Identify which cell holds the provided text, then report its [X, Y] central coordinate. 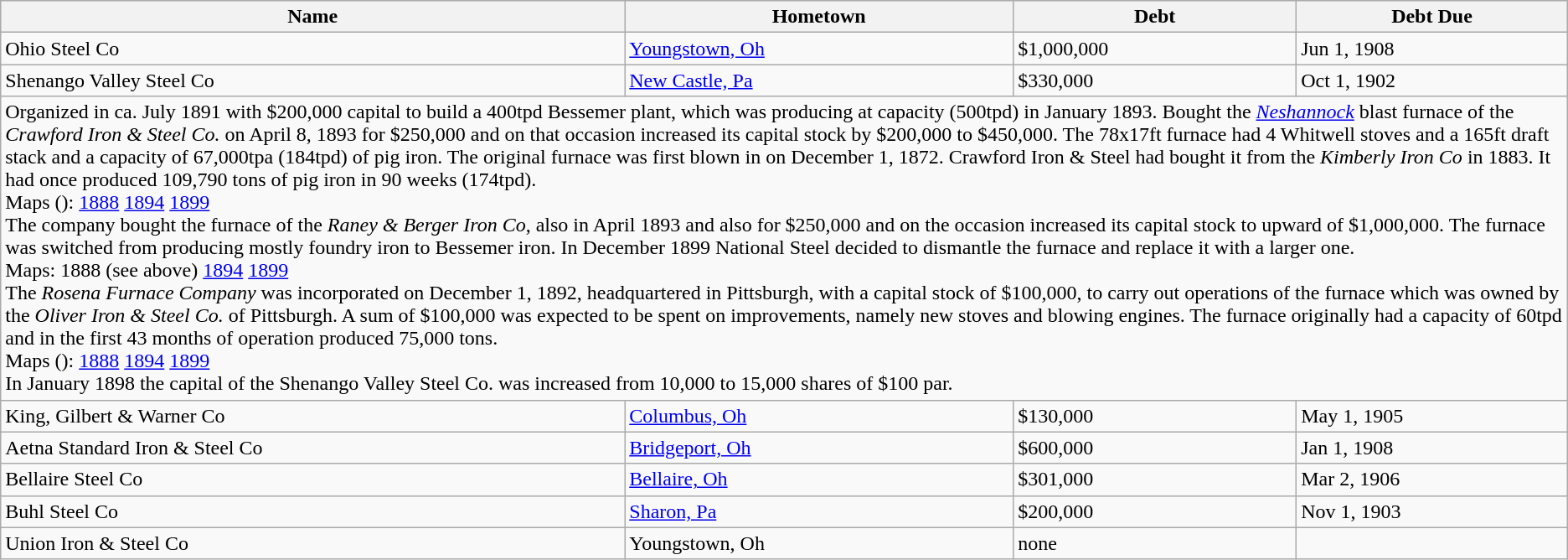
$330,000 [1155, 80]
$1,000,000 [1155, 49]
Debt Due [1432, 17]
Ohio Steel Co [313, 49]
Jun 1, 1908 [1432, 49]
$600,000 [1155, 448]
Union Iron & Steel Co [313, 543]
Hometown [819, 17]
Mar 2, 1906 [1432, 480]
New Castle, Pa [819, 80]
Bellaire, Oh [819, 480]
King, Gilbert & Warner Co [313, 416]
Aetna Standard Iron & Steel Co [313, 448]
Debt [1155, 17]
$130,000 [1155, 416]
Shenango Valley Steel Co [313, 80]
$200,000 [1155, 511]
Name [313, 17]
none [1155, 543]
Buhl Steel Co [313, 511]
$301,000 [1155, 480]
Oct 1, 1902 [1432, 80]
Nov 1, 1903 [1432, 511]
May 1, 1905 [1432, 416]
Bellaire Steel Co [313, 480]
Bridgeport, Oh [819, 448]
Jan 1, 1908 [1432, 448]
Columbus, Oh [819, 416]
Sharon, Pa [819, 511]
